Return [x, y] of the center of cell containing provided text 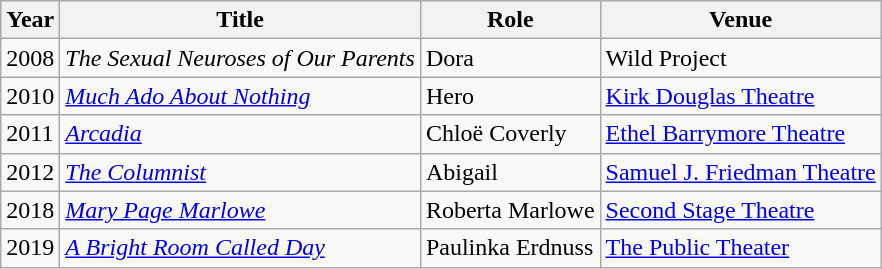
2019 [30, 248]
The Columnist [240, 172]
2012 [30, 172]
Venue [740, 20]
2018 [30, 210]
2011 [30, 134]
Arcadia [240, 134]
A Bright Room Called Day [240, 248]
Much Ado About Nothing [240, 96]
Wild Project [740, 58]
Mary Page Marlowe [240, 210]
Chloë Coverly [510, 134]
Samuel J. Friedman Theatre [740, 172]
Roberta Marlowe [510, 210]
Dora [510, 58]
2008 [30, 58]
The Public Theater [740, 248]
The Sexual Neuroses of Our Parents [240, 58]
Second Stage Theatre [740, 210]
Ethel Barrymore Theatre [740, 134]
Hero [510, 96]
Year [30, 20]
Role [510, 20]
Abigail [510, 172]
2010 [30, 96]
Title [240, 20]
Paulinka Erdnuss [510, 248]
Kirk Douglas Theatre [740, 96]
